Provide the (X, Y) coordinate of the cell's center where the given text is located.  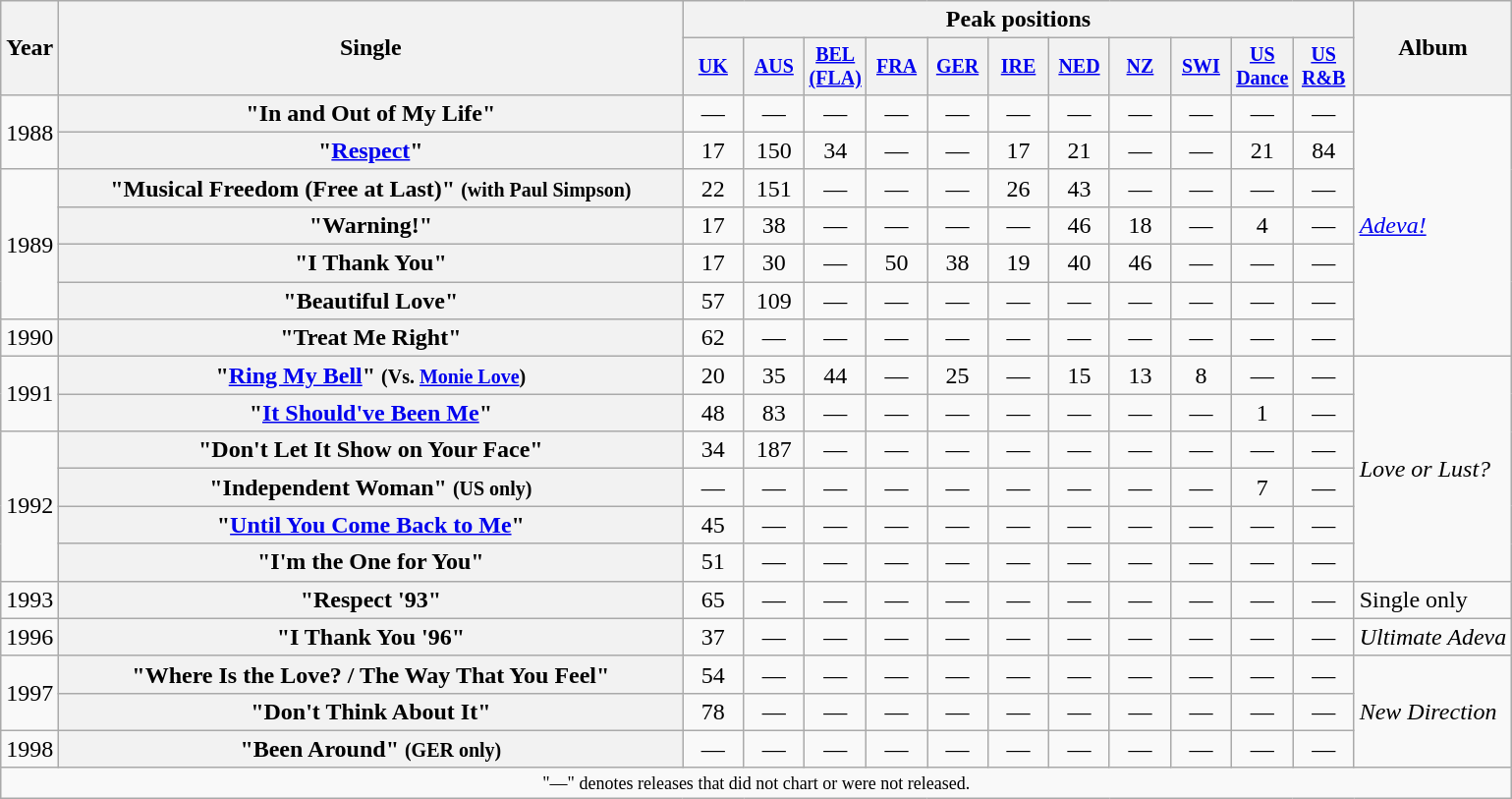
Single (371, 48)
43 (1080, 188)
Album (1432, 48)
1996 (29, 637)
Love or Lust? (1432, 469)
37 (713, 637)
30 (774, 263)
1993 (29, 599)
1988 (29, 132)
IRE (1019, 67)
57 (713, 301)
AUS (774, 67)
1989 (29, 244)
109 (774, 301)
"Respect '93" (371, 599)
15 (1080, 375)
4 (1261, 225)
51 (713, 562)
Peak positions (1018, 20)
"Musical Freedom (Free at Last)" (with Paul Simpson) (371, 188)
1998 (29, 749)
48 (713, 413)
"Treat Me Right" (371, 338)
Ultimate Adeva (1432, 637)
"In and Out of My Life" (371, 113)
83 (774, 413)
22 (713, 188)
Adeva! (1432, 225)
"Been Around" (GER only) (371, 749)
"Don't Let It Show on Your Face" (371, 450)
151 (774, 188)
"Don't Think About It" (371, 712)
1992 (29, 506)
62 (713, 338)
"Until You Come Back to Me" (371, 525)
UK (713, 67)
26 (1019, 188)
65 (713, 599)
25 (958, 375)
54 (713, 674)
"Respect" (371, 150)
"I Thank You" (371, 263)
1 (1261, 413)
Single only (1432, 599)
18 (1140, 225)
"Independent Woman" (US only) (371, 487)
150 (774, 150)
"Beautiful Love" (371, 301)
FRA (897, 67)
78 (713, 712)
13 (1140, 375)
40 (1080, 263)
19 (1019, 263)
"—" denotes releases that did not chart or were not released. (756, 782)
GER (958, 67)
84 (1323, 150)
7 (1261, 487)
"I'm the One for You" (371, 562)
"Warning!" (371, 225)
"It Should've Been Me" (371, 413)
8 (1201, 375)
35 (774, 375)
44 (835, 375)
50 (897, 263)
SWI (1201, 67)
187 (774, 450)
New Direction (1432, 712)
NED (1080, 67)
1990 (29, 338)
"I Thank You '96" (371, 637)
20 (713, 375)
US R&B (1323, 67)
Year (29, 48)
BEL(FLA) (835, 67)
US Dance (1261, 67)
"Where Is the Love? / The Way That You Feel" (371, 674)
1991 (29, 394)
"Ring My Bell" (Vs. Monie Love) (371, 375)
NZ (1140, 67)
45 (713, 525)
1997 (29, 693)
